Determine the [x, y] coordinate at the center of the cell enclosing the given text.  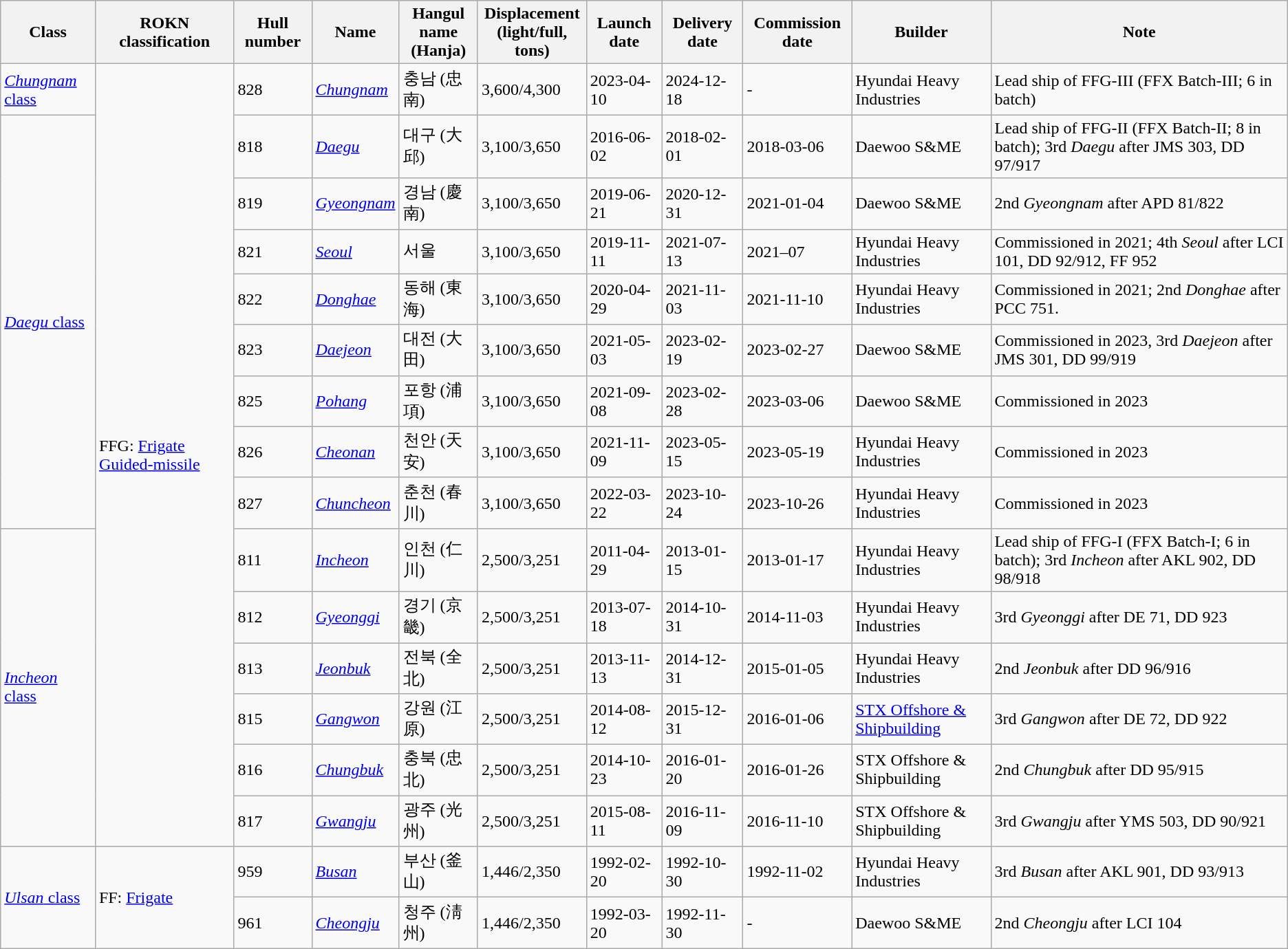
Jeonbuk [355, 668]
2014-10-23 [624, 770]
천안 (天安) [438, 452]
821 [272, 252]
2021-05-03 [624, 350]
Launch date [624, 32]
2023-02-27 [797, 350]
2023-05-19 [797, 452]
Daegu class [48, 322]
Commissioned in 2023, 3rd Daejeon after JMS 301, DD 99/919 [1139, 350]
818 [272, 146]
Daegu [355, 146]
Ulsan class [48, 897]
1992-11-30 [702, 923]
2nd Cheongju after LCI 104 [1139, 923]
2023-10-26 [797, 503]
2nd Jeonbuk after DD 96/916 [1139, 668]
2023-02-19 [702, 350]
2015-01-05 [797, 668]
3rd Gwangju after YMS 503, DD 90/921 [1139, 821]
2021-07-13 [702, 252]
Gangwon [355, 719]
Lead ship of FFG-III (FFX Batch-III; 6 in batch) [1139, 89]
강원 (江原) [438, 719]
2014-10-31 [702, 617]
2016-11-10 [797, 821]
FFG: Frigate Guided-missile [164, 455]
Donghae [355, 299]
ROKN classification [164, 32]
Builder [921, 32]
2021-11-09 [624, 452]
청주 (淸州) [438, 923]
811 [272, 560]
1992-11-02 [797, 872]
Daejeon [355, 350]
2023-02-28 [702, 401]
2018-03-06 [797, 146]
2021-11-03 [702, 299]
3rd Busan after AKL 901, DD 93/913 [1139, 872]
2015-08-11 [624, 821]
Lead ship of FFG-II (FFX Batch-II; 8 in batch); 3rd Daegu after JMS 303, DD 97/917 [1139, 146]
Commission date [797, 32]
2021-01-04 [797, 204]
Chungnam class [48, 89]
Gyeongnam [355, 204]
Note [1139, 32]
2019-11-11 [624, 252]
827 [272, 503]
2016-01-20 [702, 770]
충남 (忠南) [438, 89]
Name [355, 32]
819 [272, 204]
Busan [355, 872]
Hangul name(Hanja) [438, 32]
1992-03-20 [624, 923]
Chungnam [355, 89]
Incheon [355, 560]
충북 (忠北) [438, 770]
2023-10-24 [702, 503]
Displacement(light/full, tons) [532, 32]
2023-05-15 [702, 452]
3rd Gyeonggi after DE 71, DD 923 [1139, 617]
2013-11-13 [624, 668]
동해 (東海) [438, 299]
959 [272, 872]
822 [272, 299]
3rd Gangwon after DE 72, DD 922 [1139, 719]
1992-10-30 [702, 872]
FF: Frigate [164, 897]
Hull number [272, 32]
2nd Chungbuk after DD 95/915 [1139, 770]
2014-11-03 [797, 617]
2015-12-31 [702, 719]
2020-04-29 [624, 299]
812 [272, 617]
2021–07 [797, 252]
Pohang [355, 401]
경기 (京畿) [438, 617]
경남 (慶南) [438, 204]
2016-11-09 [702, 821]
2023-04-10 [624, 89]
인천 (仁川) [438, 560]
대구 (大邱) [438, 146]
Seoul [355, 252]
2023-03-06 [797, 401]
포항 (浦項) [438, 401]
2nd Gyeongnam after APD 81/822 [1139, 204]
2011-04-29 [624, 560]
Chuncheon [355, 503]
서울 [438, 252]
2021-11-10 [797, 299]
2016-01-26 [797, 770]
2024-12-18 [702, 89]
816 [272, 770]
2013-07-18 [624, 617]
2013-01-17 [797, 560]
Chungbuk [355, 770]
Cheongju [355, 923]
2013-01-15 [702, 560]
부산 (釜山) [438, 872]
817 [272, 821]
826 [272, 452]
Lead ship of FFG-I (FFX Batch-I; 6 in batch); 3rd Incheon after AKL 902, DD 98/918 [1139, 560]
Gyeonggi [355, 617]
Commissioned in 2021; 4th Seoul after LCI 101, DD 92/912, FF 952 [1139, 252]
2021-09-08 [624, 401]
대전 (大田) [438, 350]
Commissioned in 2021; 2nd Donghae after PCC 751. [1139, 299]
2016-06-02 [624, 146]
Class [48, 32]
광주 (光州) [438, 821]
815 [272, 719]
2016-01-06 [797, 719]
Cheonan [355, 452]
813 [272, 668]
2020-12-31 [702, 204]
Gwangju [355, 821]
961 [272, 923]
2014-12-31 [702, 668]
춘천 (春川) [438, 503]
Delivery date [702, 32]
2018-02-01 [702, 146]
전북 (全北) [438, 668]
828 [272, 89]
2022-03-22 [624, 503]
3,600/4,300 [532, 89]
2019-06-21 [624, 204]
825 [272, 401]
2014-08-12 [624, 719]
1992-02-20 [624, 872]
Incheon class [48, 687]
823 [272, 350]
